Extract the [X, Y] coordinate from the center of the cell holding the provided text.  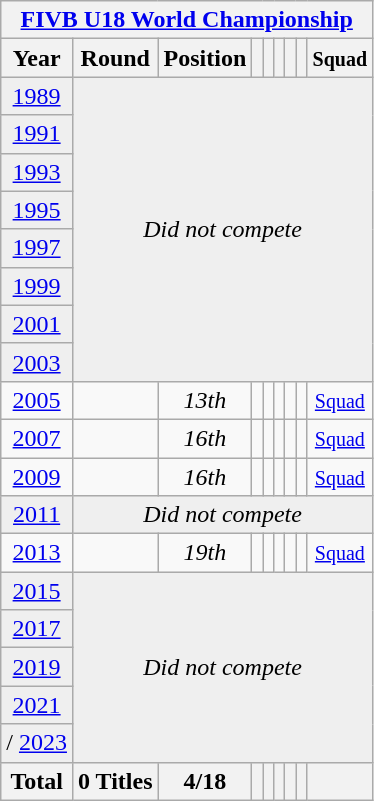
2021 [37, 705]
2011 [37, 515]
1995 [37, 210]
2009 [37, 477]
1993 [37, 172]
2017 [37, 629]
2005 [37, 400]
1989 [37, 96]
13th [205, 400]
1997 [37, 248]
2003 [37, 362]
0 Titles [115, 781]
2001 [37, 324]
Year [37, 58]
4/18 [205, 781]
2019 [37, 667]
2007 [37, 438]
FIVB U18 World Championship [187, 20]
2015 [37, 591]
19th [205, 553]
/ 2023 [37, 743]
1991 [37, 134]
Round [115, 58]
1999 [37, 286]
Total [37, 781]
2013 [37, 553]
Position [205, 58]
